Pinpoint the cell where the given text exists, returning its [X, Y] midpoint coordinate. 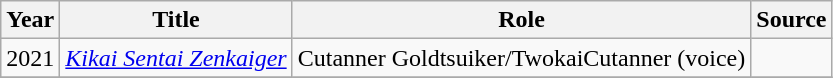
Kikai Sentai Zenkaiger [176, 58]
Title [176, 20]
2021 [30, 58]
Role [522, 20]
Source [792, 20]
Cutanner Goldtsuiker/TwokaiCutanner (voice) [522, 58]
Year [30, 20]
